Output the [x, y] coordinate of the center of the cell containing the given text.  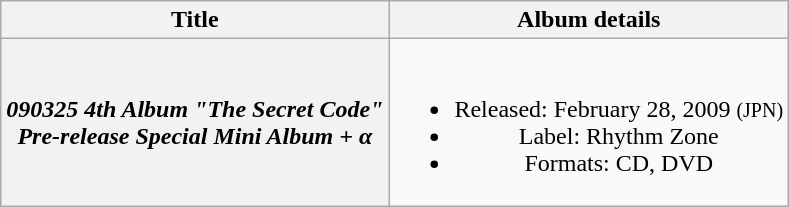
090325 4th Album "The Secret Code"Pre-release Special Mini Album + α [195, 122]
Album details [589, 20]
Released: February 28, 2009 (JPN)Label: Rhythm ZoneFormats: CD, DVD [589, 122]
Title [195, 20]
